Determine the [X, Y] coordinate at the center of the cell enclosing the given text.  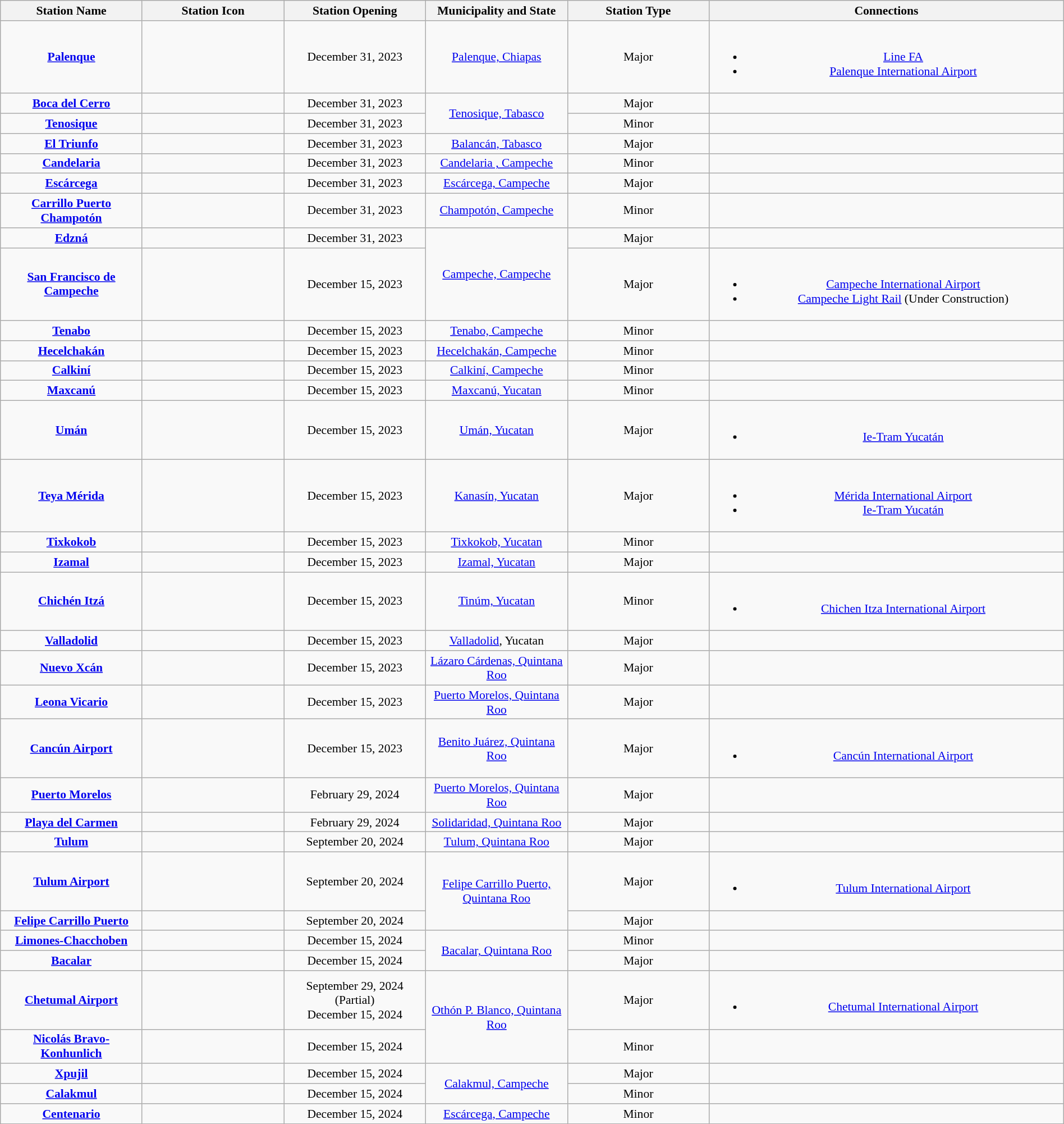
San Francisco de Campeche [72, 284]
Boca del Cerro [72, 104]
Chichen Itza International Airport [887, 601]
Valladolid, Yucatan [497, 641]
Bacalar [72, 961]
Felipe Carrillo Puerto [72, 921]
Station Icon [213, 11]
Tulum, Quintana Roo [497, 842]
Edzná [72, 238]
Carrillo Puerto Champotón [72, 211]
Connections [887, 11]
September 29, 2024 (Partial)December 15, 2024 [355, 1000]
Chetumal Airport [72, 1000]
Ie-Tram Yucatán [887, 430]
Calkiní [72, 371]
Cancún International Airport [887, 748]
Station Type [639, 11]
Calkiní, Campeche [497, 371]
Tulum International Airport [887, 881]
Teya Mérida [72, 496]
Champotón, Campeche [497, 211]
Leona Vicario [72, 702]
Line FAPalenque International Airport [887, 57]
Solidaridad, Quintana Roo [497, 823]
Kanasín, Yucatan [497, 496]
Lázaro Cárdenas, Quintana Roo [497, 668]
Calakmul [72, 1094]
El Triunfo [72, 144]
Candelaria [72, 163]
Nicolás Bravo-Konhunlich [72, 1047]
Tixkokob [72, 542]
Balancán, Tabasco [497, 144]
Tulum [72, 842]
Tenabo, Campeche [497, 331]
Hecelchakán [72, 351]
Palenque, Chiapas [497, 57]
Tenosique [72, 124]
Limones-Chacchoben [72, 941]
Tenabo [72, 331]
Felipe Carrillo Puerto, Quintana Roo [497, 892]
Municipality and State [497, 11]
Valladolid [72, 641]
Tenosique, Tabasco [497, 113]
Tixkokob, Yucatan [497, 542]
Cancún Airport [72, 748]
Maxcanú [72, 391]
Izamal, Yucatan [497, 562]
Puerto Morelos [72, 795]
Palenque [72, 57]
Hecelchakán, Campeche [497, 351]
Nuevo Xcán [72, 668]
Centenario [72, 1114]
Bacalar, Quintana Roo [497, 951]
Othón P. Blanco, Quintana Roo [497, 1017]
Chetumal International Airport [887, 1000]
Station Name [72, 11]
Umán [72, 430]
Candelaria , Campeche [497, 163]
Izamal [72, 562]
Campeche International AirportCampeche Light Rail (Under Construction) [887, 284]
Calakmul, Campeche [497, 1084]
Playa del Carmen [72, 823]
Xpujil [72, 1074]
Chichén Itzá [72, 601]
Mérida International AirportIe-Tram Yucatán [887, 496]
Tulum Airport [72, 881]
Escárcega [72, 184]
Maxcanú, Yucatan [497, 391]
Tinúm, Yucatan [497, 601]
Station Opening [355, 11]
Umán, Yucatan [497, 430]
Campeche, Campeche [497, 274]
Benito Juárez, Quintana Roo [497, 748]
